For the text-containing cell, return its midpoint in [X, Y] coordinate format. 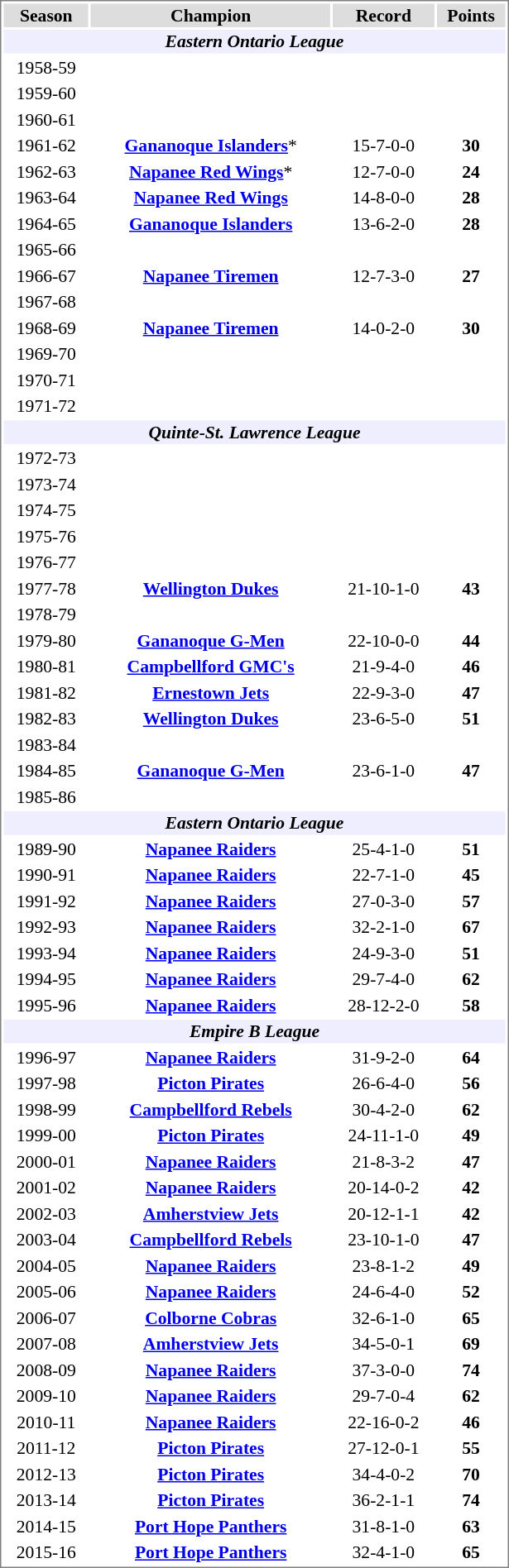
64 [472, 1057]
1992-93 [46, 927]
2000-01 [46, 1161]
Ernestown Jets [210, 693]
24-11-1-0 [383, 1135]
Campbellford GMC's [210, 667]
1976-77 [46, 562]
23-6-1-0 [383, 771]
1975-76 [46, 536]
1990-91 [46, 875]
22-16-0-2 [383, 1422]
1972-73 [46, 458]
32-6-1-0 [383, 1318]
45 [472, 875]
37-3-0-0 [383, 1370]
1962-63 [46, 172]
2008-09 [46, 1370]
28-12-2-0 [383, 1006]
30-4-2-0 [383, 1110]
22-9-3-0 [383, 693]
57 [472, 901]
Champion [210, 15]
22-7-1-0 [383, 875]
32-4-1-0 [383, 1552]
1991-92 [46, 901]
56 [472, 1083]
52 [472, 1292]
Season [46, 15]
1978-79 [46, 614]
Empire B League [254, 1031]
Record [383, 15]
1974-75 [46, 510]
1997-98 [46, 1083]
1977-78 [46, 589]
1963-64 [46, 198]
12-7-3-0 [383, 276]
24 [472, 172]
1989-90 [46, 849]
1971-72 [46, 406]
27-0-3-0 [383, 901]
2010-11 [46, 1422]
2001-02 [46, 1188]
1984-85 [46, 771]
44 [472, 640]
1993-94 [46, 953]
29-7-0-4 [383, 1396]
1980-81 [46, 667]
Colborne Cobras [210, 1318]
1985-86 [46, 797]
1969-70 [46, 354]
23-6-5-0 [383, 719]
23-8-1-2 [383, 1265]
Quinte-St. Lawrence League [254, 432]
31-8-1-0 [383, 1527]
1981-82 [46, 693]
1996-97 [46, 1057]
70 [472, 1474]
1973-74 [46, 485]
1960-61 [46, 119]
27 [472, 276]
34-5-0-1 [383, 1344]
1966-67 [46, 276]
2005-06 [46, 1292]
43 [472, 589]
20-14-0-2 [383, 1188]
29-7-4-0 [383, 979]
25-4-1-0 [383, 849]
24-6-4-0 [383, 1292]
2004-05 [46, 1265]
1970-71 [46, 380]
21-10-1-0 [383, 589]
1999-00 [46, 1135]
2002-03 [46, 1214]
1994-95 [46, 979]
32-2-1-0 [383, 927]
1965-66 [46, 250]
15-7-0-0 [383, 146]
1968-69 [46, 327]
58 [472, 1006]
14-0-2-0 [383, 327]
Gananoque Islanders* [210, 146]
2013-14 [46, 1500]
21-8-3-2 [383, 1161]
67 [472, 927]
1958-59 [46, 68]
22-10-0-0 [383, 640]
1961-62 [46, 146]
Points [472, 15]
20-12-1-1 [383, 1214]
1995-96 [46, 1006]
14-8-0-0 [383, 198]
1982-83 [46, 719]
2015-16 [46, 1552]
2003-04 [46, 1240]
13-6-2-0 [383, 223]
24-9-3-0 [383, 953]
1979-80 [46, 640]
1983-84 [46, 744]
36-2-1-1 [383, 1500]
2011-12 [46, 1448]
21-9-4-0 [383, 667]
34-4-0-2 [383, 1474]
63 [472, 1527]
Napanee Red Wings [210, 198]
27-12-0-1 [383, 1448]
2012-13 [46, 1474]
12-7-0-0 [383, 172]
69 [472, 1344]
2014-15 [46, 1527]
2006-07 [46, 1318]
Napanee Red Wings* [210, 172]
31-9-2-0 [383, 1057]
55 [472, 1448]
2007-08 [46, 1344]
1964-65 [46, 223]
23-10-1-0 [383, 1240]
1959-60 [46, 93]
1967-68 [46, 302]
2009-10 [46, 1396]
26-6-4-0 [383, 1083]
Gananoque Islanders [210, 223]
1998-99 [46, 1110]
